Provide the [X, Y] coordinate of the cell's center where the given text is located.  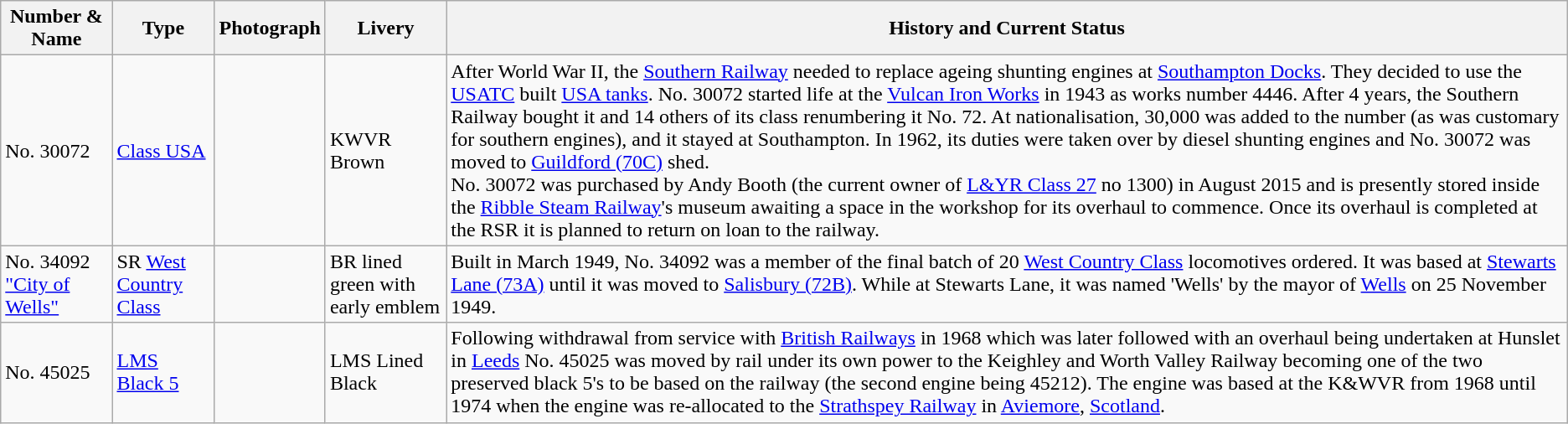
SR West Country Class [163, 284]
No. 30072 [57, 151]
LMS Black 5 [163, 372]
No. 34092 "City of Wells" [57, 284]
Photograph [270, 28]
Livery [385, 28]
LMS Lined Black [385, 372]
BR lined green with early emblem [385, 284]
No. 45025 [57, 372]
KWVR Brown [385, 151]
History and Current Status [1007, 28]
Type [163, 28]
Class USA [163, 151]
Number & Name [57, 28]
